Determine the (x, y) coordinate at the center of the cell enclosing the given text.  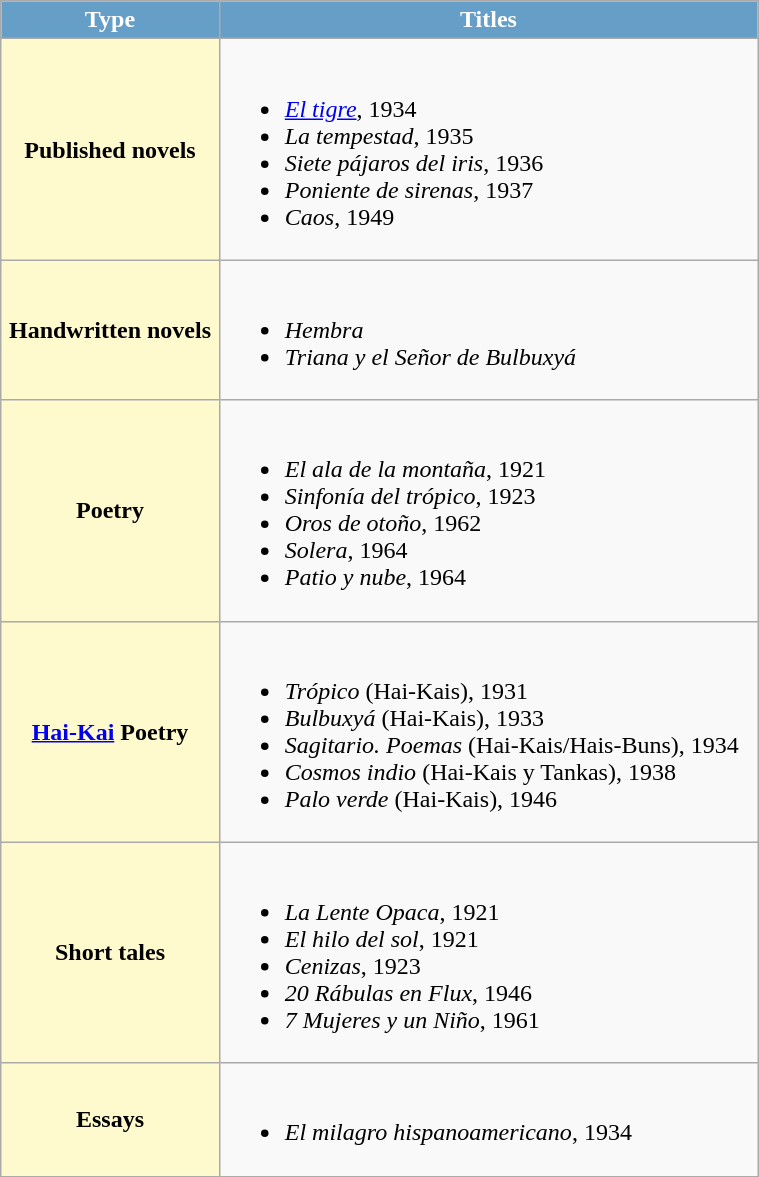
Published novels (110, 150)
Type (110, 20)
Poetry (110, 510)
El tigre, 1934La tempestad, 1935Siete pájaros del iris, 1936Poniente de sirenas, 1937Caos, 1949 (488, 150)
Essays (110, 1120)
El milagro hispanoamericano, 1934 (488, 1120)
Short tales (110, 952)
Titles (488, 20)
La Lente Opaca, 1921El hilo del sol, 1921Cenizas, 192320 Rábulas en Flux, 19467 Mujeres y un Niño, 1961 (488, 952)
HembraTriana y el Señor de Bulbuxyá (488, 330)
Handwritten novels (110, 330)
Hai-Kai Poetry (110, 732)
El ala de la montaña, 1921Sinfonía del trópico, 1923Oros de otoño, 1962Solera, 1964Patio y nube, 1964 (488, 510)
